Provide the (X, Y) coordinate of the cell's center where the given text is located.  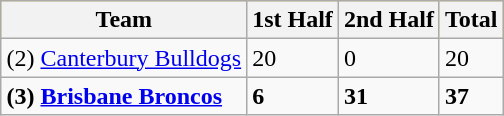
(2) Canterbury Bulldogs (124, 58)
6 (293, 96)
0 (388, 58)
Team (124, 20)
Total (471, 20)
(3) Brisbane Broncos (124, 96)
2nd Half (388, 20)
1st Half (293, 20)
37 (471, 96)
31 (388, 96)
